Output the (X, Y) coordinate of the center of the cell containing the given text.  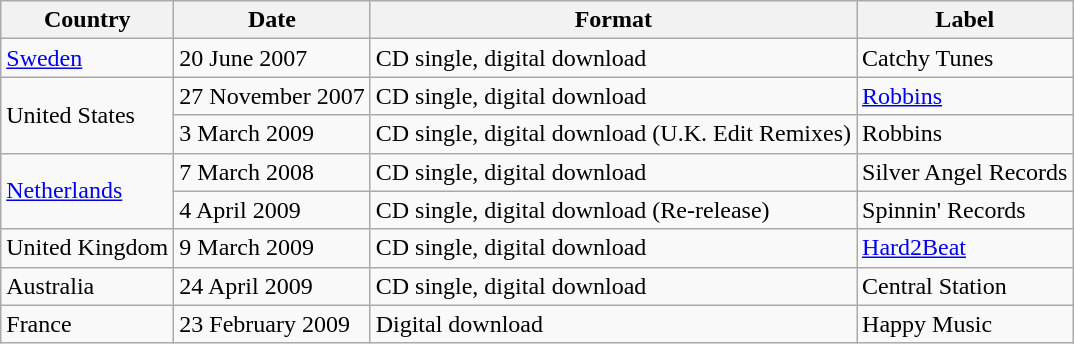
4 April 2009 (272, 210)
Silver Angel Records (965, 172)
Digital download (613, 324)
Label (965, 20)
Central Station (965, 286)
Sweden (88, 58)
Spinnin' Records (965, 210)
24 April 2009 (272, 286)
Date (272, 20)
United States (88, 115)
23 February 2009 (272, 324)
7 March 2008 (272, 172)
Hard2Beat (965, 248)
CD single, digital download (U.K. Edit Remixes) (613, 134)
20 June 2007 (272, 58)
Australia (88, 286)
Netherlands (88, 191)
United Kingdom (88, 248)
27 November 2007 (272, 96)
Country (88, 20)
France (88, 324)
CD single, digital download (Re-release) (613, 210)
Happy Music (965, 324)
3 March 2009 (272, 134)
Format (613, 20)
9 March 2009 (272, 248)
Catchy Tunes (965, 58)
